Detect which cell encompasses the target text, then output its [X, Y] center coordinate. 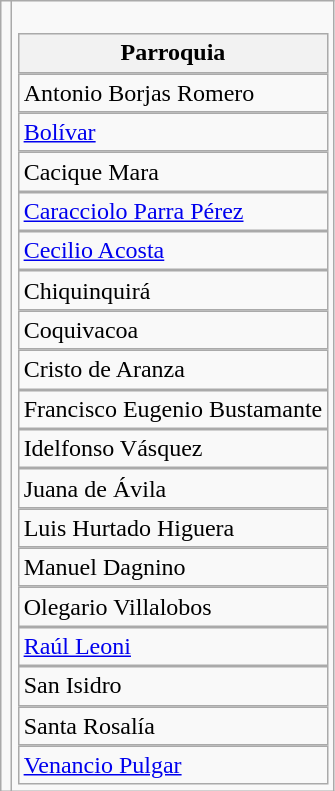
Manuel Dagnino [172, 568]
San Isidro [172, 686]
Santa Rosalía [172, 726]
Cacique Mara [172, 172]
Parroquia [172, 53]
Chiquinquirá [172, 291]
Olegario Villalobos [172, 607]
Raúl Leoni [172, 647]
Luis Hurtado Higuera [172, 528]
Idelfonso Vásquez [172, 449]
Coquivacoa [172, 330]
Venancio Pulgar [172, 765]
Cristo de Aranza [172, 370]
Francisco Eugenio Bustamante [172, 409]
Antonio Borjas Romero [172, 93]
Caracciolo Parra Pérez [172, 212]
Bolívar [172, 132]
Juana de Ávila [172, 488]
Cecilio Acosta [172, 251]
